Detect which cell encompasses the target text, then output its (x, y) center coordinate. 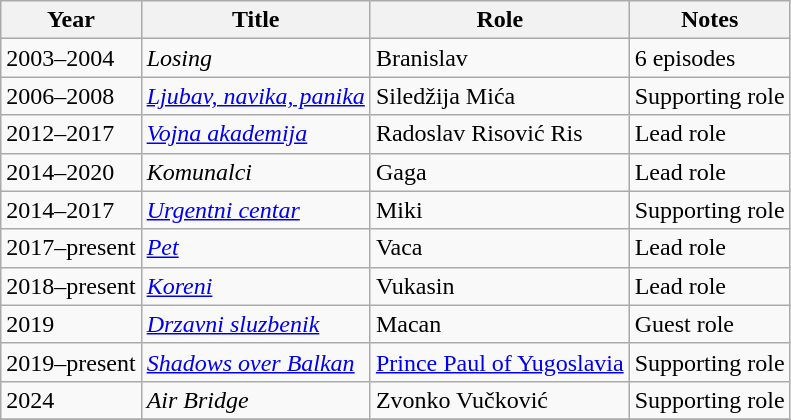
Zvonko Vučković (500, 400)
Notes (710, 20)
Macan (500, 324)
Pet (256, 248)
Radoslav Risović Ris (500, 134)
Koreni (256, 286)
Drzavni sluzbenik (256, 324)
2018–present (71, 286)
Prince Paul of Yugoslavia (500, 362)
Vukasin (500, 286)
2014–2017 (71, 210)
2017–present (71, 248)
Branislav (500, 58)
Shadows over Balkan (256, 362)
2003–2004 (71, 58)
2014–2020 (71, 172)
Year (71, 20)
Vaca (500, 248)
Air Bridge (256, 400)
Urgentni centar (256, 210)
Komunalci (256, 172)
2006–2008 (71, 96)
2012–2017 (71, 134)
2019 (71, 324)
Vojna akademija (256, 134)
Miki (500, 210)
6 episodes (710, 58)
Ljubav, navika, panika (256, 96)
Gaga (500, 172)
Role (500, 20)
2019–present (71, 362)
Losing (256, 58)
2024 (71, 400)
Title (256, 20)
Siledžija Mića (500, 96)
Guest role (710, 324)
